From the cell containing the given text, extract its center point as [x, y] coordinate. 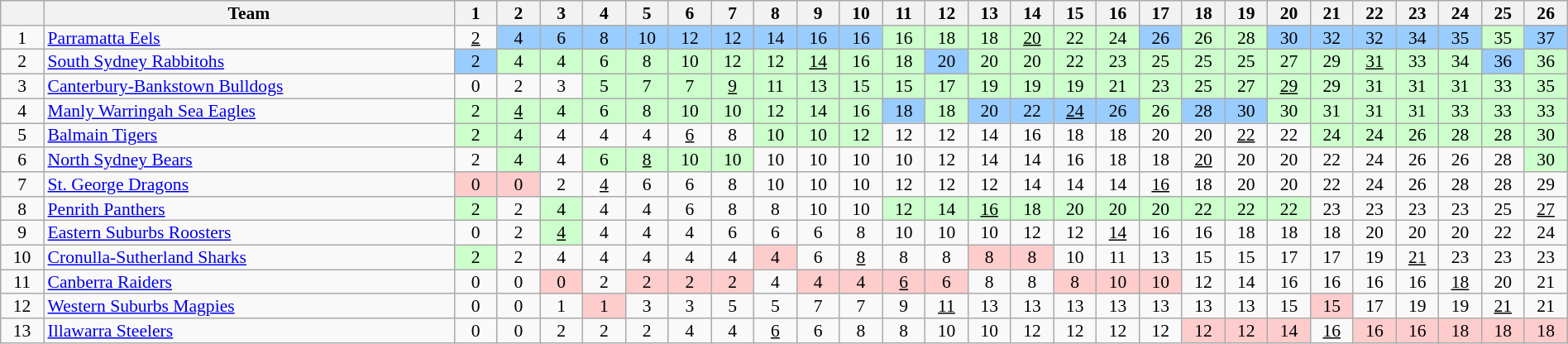
Parramatta Eels [248, 38]
Canberra Raiders [248, 282]
Manly Warringah Sea Eagles [248, 111]
South Sydney Rabbitohs [248, 62]
Balmain Tigers [248, 136]
Team [248, 13]
Canterbury-Bankstown Bulldogs [248, 87]
37 [1546, 38]
Cronulla-Sutherland Sharks [248, 258]
Western Suburbs Magpies [248, 307]
Illawarra Steelers [248, 331]
Penrith Panthers [248, 209]
St. George Dragons [248, 184]
North Sydney Bears [248, 160]
Eastern Suburbs Roosters [248, 233]
